Locate the cell with the specified text and output its [X, Y] center coordinate. 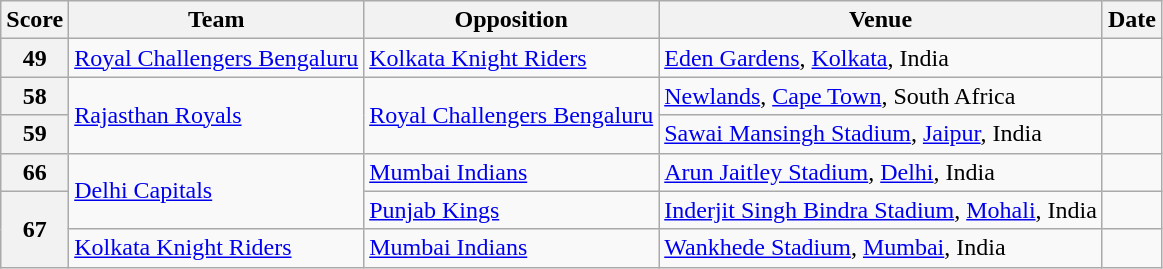
49 [35, 58]
Eden Gardens, Kolkata, India [881, 58]
Venue [881, 20]
Date [1132, 20]
Wankhede Stadium, Mumbai, India [881, 248]
Punjab Kings [512, 210]
Arun Jaitley Stadium, Delhi, India [881, 172]
Delhi Capitals [216, 191]
Opposition [512, 20]
Score [35, 20]
66 [35, 172]
59 [35, 134]
Inderjit Singh Bindra Stadium, Mohali, India [881, 210]
Rajasthan Royals [216, 115]
Team [216, 20]
67 [35, 229]
58 [35, 96]
Sawai Mansingh Stadium, Jaipur, India [881, 134]
Newlands, Cape Town, South Africa [881, 96]
